Output the [x, y] coordinate of the center of the cell containing the given text.  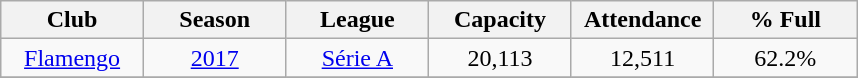
League [358, 20]
Capacity [500, 20]
Série A [358, 58]
Season [214, 20]
12,511 [642, 58]
% Full [786, 20]
62.2% [786, 58]
Flamengo [72, 58]
2017 [214, 58]
Club [72, 20]
20,113 [500, 58]
Attendance [642, 20]
